Pinpoint the cell where the given text exists, returning its [X, Y] midpoint coordinate. 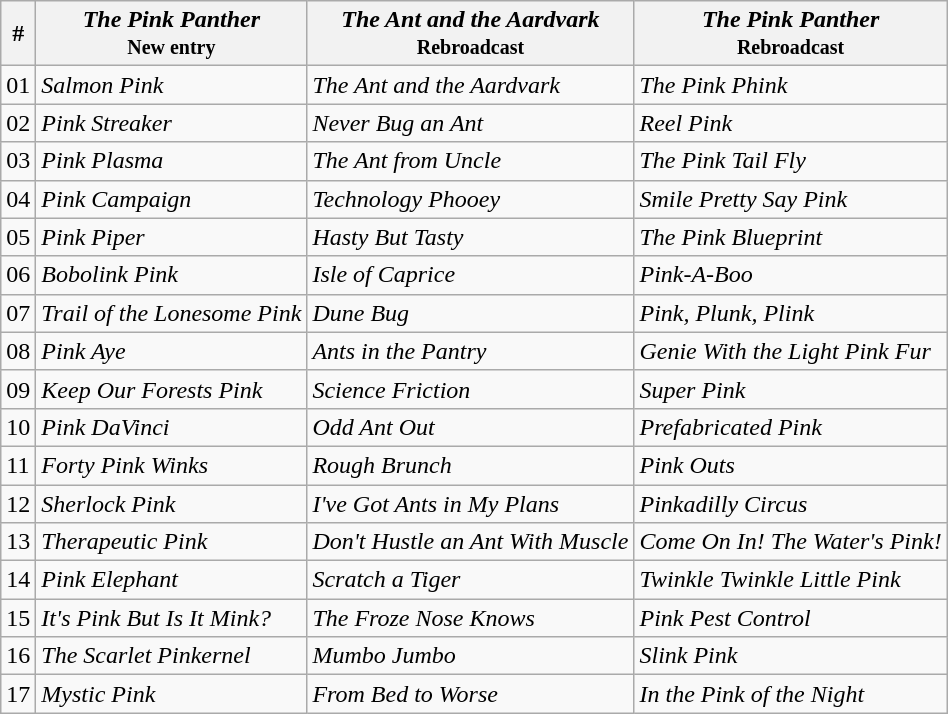
Forty Pink Winks [172, 465]
01 [18, 85]
Pink Pest Control [790, 618]
14 [18, 580]
Scratch a Tiger [470, 580]
15 [18, 618]
02 [18, 123]
Dune Bug [470, 313]
The Ant from Uncle [470, 161]
I've Got Ants in My Plans [470, 503]
07 [18, 313]
Keep Our Forests Pink [172, 389]
In the Pink of the Night [790, 694]
The Pink PantherNew entry [172, 34]
Super Pink [790, 389]
# [18, 34]
It's Pink But Is It Mink? [172, 618]
05 [18, 237]
The Ant and the Aardvark [470, 85]
Don't Hustle an Ant With Muscle [470, 542]
Prefabricated Pink [790, 427]
04 [18, 199]
Trail of the Lonesome Pink [172, 313]
Pink Aye [172, 351]
06 [18, 275]
Pink DaVinci [172, 427]
Isle of Caprice [470, 275]
Mystic Pink [172, 694]
03 [18, 161]
Reel Pink [790, 123]
Pink Plasma [172, 161]
Smile Pretty Say Pink [790, 199]
The Pink Blueprint [790, 237]
Salmon Pink [172, 85]
Pink Outs [790, 465]
Pink-A-Boo [790, 275]
Pink Elephant [172, 580]
Genie With the Light Pink Fur [790, 351]
The Pink Tail Fly [790, 161]
Twinkle Twinkle Little Pink [790, 580]
Therapeutic Pink [172, 542]
12 [18, 503]
The Pink Phink [790, 85]
Hasty But Tasty [470, 237]
The Ant and the AardvarkRebroadcast [470, 34]
The Froze Nose Knows [470, 618]
Pink Campaign [172, 199]
Pink Streaker [172, 123]
Ants in the Pantry [470, 351]
08 [18, 351]
Pink Piper [172, 237]
16 [18, 656]
Rough Brunch [470, 465]
The Pink PantherRebroadcast [790, 34]
Pink, Plunk, Plink [790, 313]
Come On In! The Water's Pink! [790, 542]
Never Bug an Ant [470, 123]
The Scarlet Pinkernel [172, 656]
From Bed to Worse [470, 694]
09 [18, 389]
Sherlock Pink [172, 503]
17 [18, 694]
Pinkadilly Circus [790, 503]
Slink Pink [790, 656]
Technology Phooey [470, 199]
Bobolink Pink [172, 275]
13 [18, 542]
11 [18, 465]
Odd Ant Out [470, 427]
10 [18, 427]
Science Friction [470, 389]
Mumbo Jumbo [470, 656]
